Identify which cell holds the provided text, then report its (x, y) central coordinate. 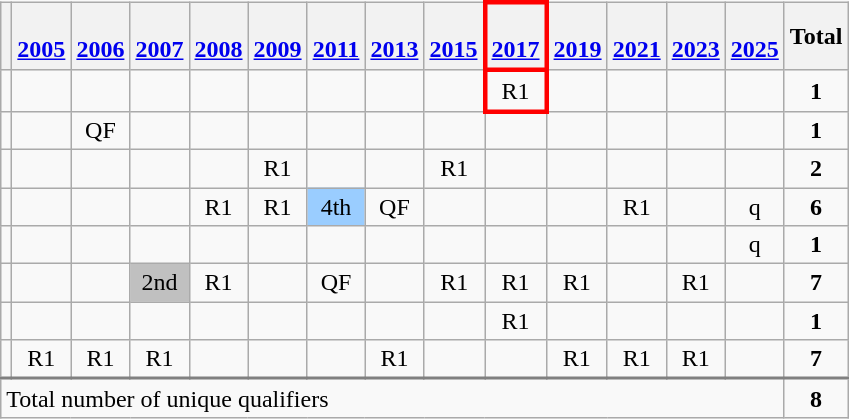
2019 (578, 36)
2013 (394, 36)
2006 (100, 36)
2017 (515, 36)
2008 (218, 36)
2 (816, 168)
2005 (42, 36)
2007 (160, 36)
2023 (696, 36)
2025 (754, 36)
4th (336, 207)
2011 (336, 36)
6 (816, 207)
2015 (454, 36)
2009 (278, 36)
Total number of unique qualifiers (393, 398)
2nd (160, 283)
2021 (636, 36)
8 (816, 398)
Total (816, 36)
